For the text-containing cell, return its midpoint in (x, y) coordinate format. 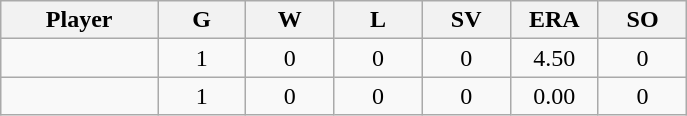
G (202, 20)
SO (642, 20)
Player (80, 20)
L (378, 20)
ERA (554, 20)
4.50 (554, 58)
SV (466, 20)
0.00 (554, 96)
W (290, 20)
